Detect which cell encompasses the target text, then output its [X, Y] center coordinate. 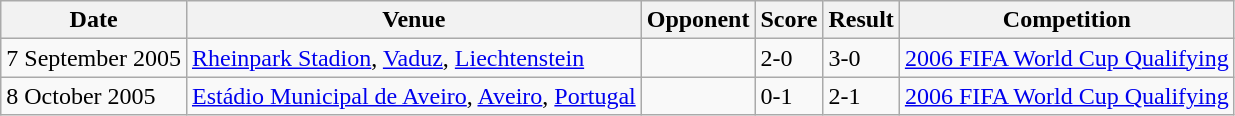
3-0 [861, 58]
Date [94, 20]
Venue [414, 20]
2-1 [861, 96]
Rheinpark Stadion, Vaduz, Liechtenstein [414, 58]
Result [861, 20]
7 September 2005 [94, 58]
Competition [1066, 20]
8 October 2005 [94, 96]
Estádio Municipal de Aveiro, Aveiro, Portugal [414, 96]
2-0 [789, 58]
0-1 [789, 96]
Opponent [698, 20]
Score [789, 20]
